Locate the cell with the specified text and output its [X, Y] center coordinate. 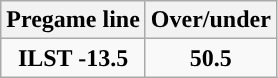
Over/under [210, 20]
50.5 [210, 58]
Pregame line [74, 20]
ILST -13.5 [74, 58]
